Provide the [X, Y] coordinate of the cell's center where the given text is located.  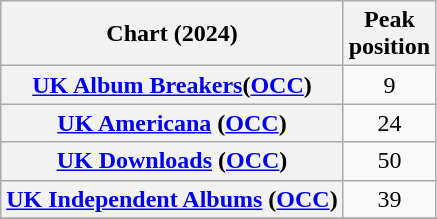
39 [389, 199]
UK Americana (OCC) [172, 123]
50 [389, 161]
Peakposition [389, 34]
9 [389, 85]
UK Album Breakers(OCC) [172, 85]
24 [389, 123]
UK Independent Albums (OCC) [172, 199]
Chart (2024) [172, 34]
UK Downloads (OCC) [172, 161]
